Identify which cell holds the provided text, then report its [x, y] central coordinate. 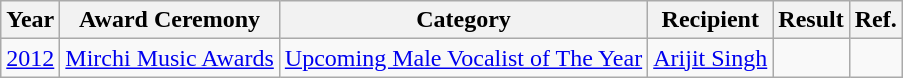
Recipient [710, 20]
Arijit Singh [710, 58]
Result [811, 20]
Award Ceremony [170, 20]
Ref. [876, 20]
2012 [30, 58]
Category [463, 20]
Upcoming Male Vocalist of The Year [463, 58]
Year [30, 20]
Mirchi Music Awards [170, 58]
